Locate the cell with the specified text and output its [x, y] center coordinate. 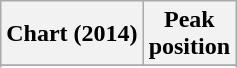
Chart (2014) [72, 34]
Peakposition [189, 34]
